Search for the cell housing the specified text and yield its [X, Y] center coordinate. 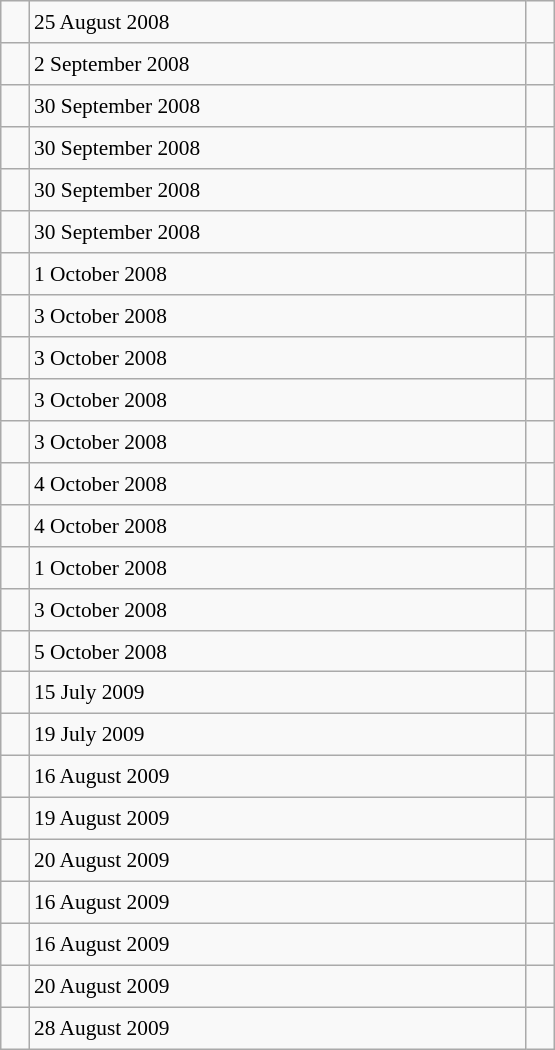
25 August 2008 [278, 22]
15 July 2009 [278, 693]
2 September 2008 [278, 64]
5 October 2008 [278, 651]
28 August 2009 [278, 1028]
19 July 2009 [278, 735]
19 August 2009 [278, 819]
